From the cell containing the given text, extract its center point as (x, y) coordinate. 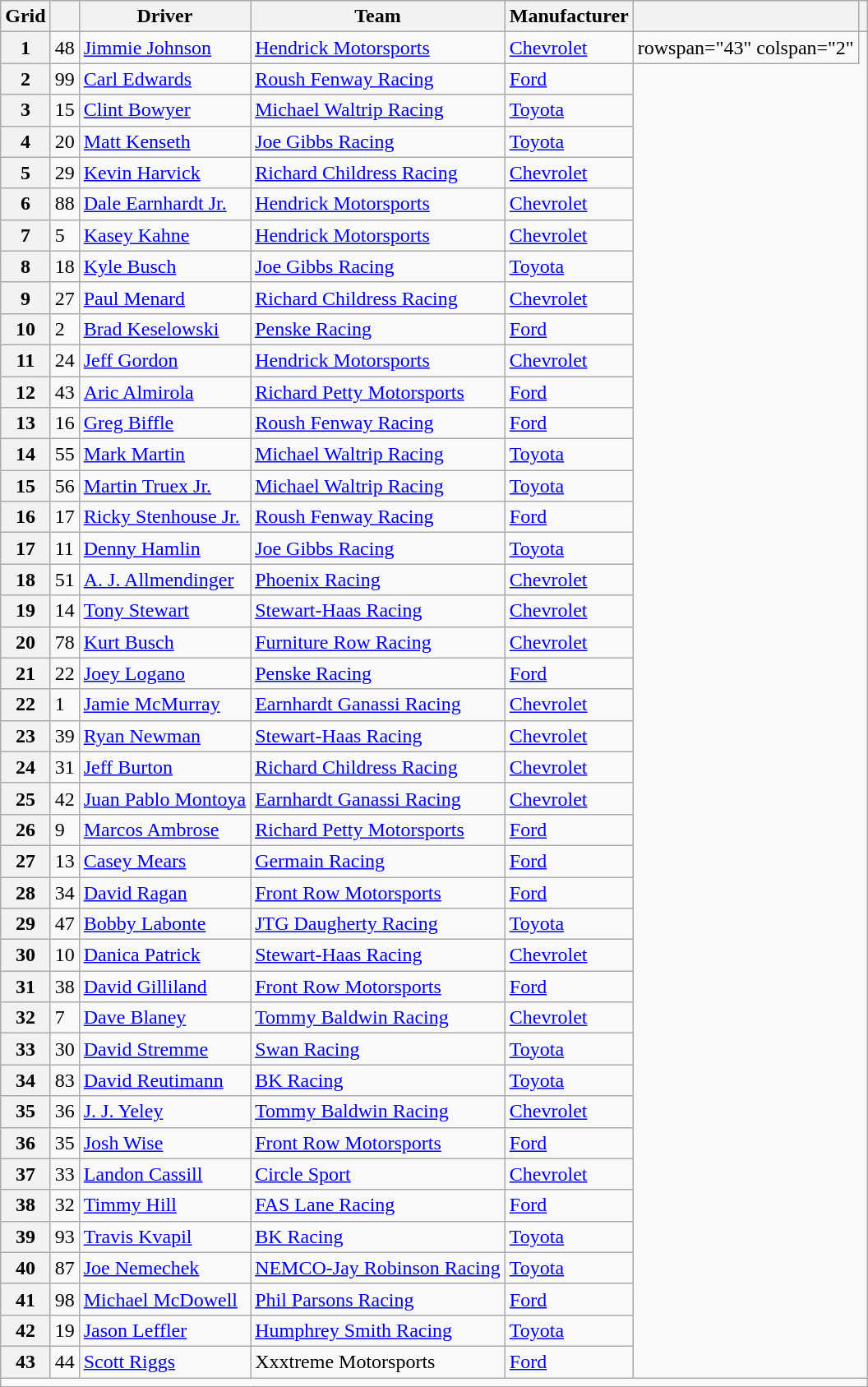
56 (64, 486)
4 (25, 141)
Ricky Stenhouse Jr. (164, 517)
8 (25, 266)
Scott Riggs (164, 1362)
Phil Parsons Racing (378, 1299)
Dave Blaney (164, 1018)
Landon Cassill (164, 1174)
Travis Kvapil (164, 1237)
40 (25, 1268)
Martin Truex Jr. (164, 486)
Mark Martin (164, 455)
21 (25, 673)
David Reutimann (164, 1080)
98 (64, 1299)
Danica Patrick (164, 955)
Marcos Ambrose (164, 830)
Paul Menard (164, 298)
Manufacturer (569, 16)
48 (64, 48)
Jason Leffler (164, 1330)
Circle Sport (378, 1174)
26 (25, 830)
87 (64, 1268)
Bobby Labonte (164, 924)
23 (25, 736)
Clint Bowyer (164, 110)
NEMCO-Jay Robinson Racing (378, 1268)
41 (25, 1299)
Jeff Gordon (164, 360)
Matt Kenseth (164, 141)
78 (64, 642)
Joe Nemechek (164, 1268)
FAS Lane Racing (378, 1205)
51 (64, 580)
Casey Mears (164, 861)
44 (64, 1362)
Kevin Harvick (164, 173)
Xxxtreme Motorsports (378, 1362)
Denny Hamlin (164, 548)
83 (64, 1080)
Greg Biffle (164, 423)
Carl Edwards (164, 79)
Kurt Busch (164, 642)
Grid (25, 16)
Kasey Kahne (164, 235)
rowspan="43" colspan="2" (746, 48)
Jamie McMurray (164, 705)
Dale Earnhardt Jr. (164, 204)
Michael McDowell (164, 1299)
Josh Wise (164, 1143)
3 (25, 110)
David Stremme (164, 1049)
Phoenix Racing (378, 580)
David Gilliland (164, 987)
Team (378, 16)
David Ragan (164, 892)
12 (25, 392)
47 (64, 924)
Tony Stewart (164, 611)
Juan Pablo Montoya (164, 798)
37 (25, 1174)
25 (25, 798)
55 (64, 455)
99 (64, 79)
Jimmie Johnson (164, 48)
Furniture Row Racing (378, 642)
JTG Daugherty Racing (378, 924)
28 (25, 892)
Jeff Burton (164, 767)
Brad Keselowski (164, 329)
Joey Logano (164, 673)
6 (25, 204)
Swan Racing (378, 1049)
Germain Racing (378, 861)
Aric Almirola (164, 392)
A. J. Allmendinger (164, 580)
93 (64, 1237)
88 (64, 204)
Humphrey Smith Racing (378, 1330)
J. J. Yeley (164, 1112)
Ryan Newman (164, 736)
Kyle Busch (164, 266)
Driver (164, 16)
Timmy Hill (164, 1205)
